Detect which cell encompasses the target text, then output its [X, Y] center coordinate. 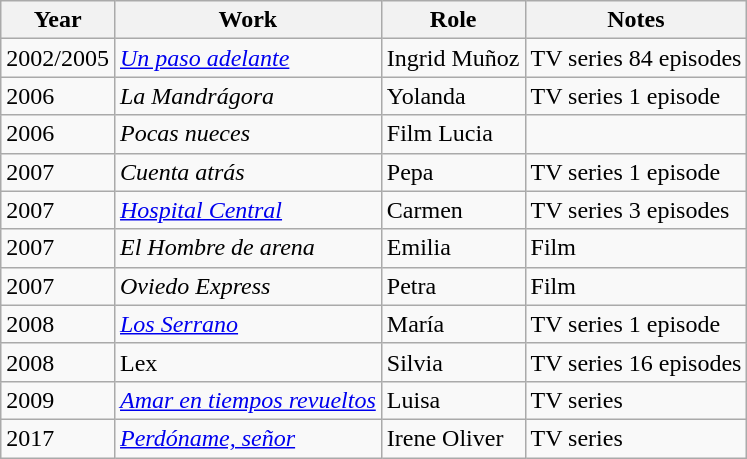
Emilia [453, 248]
Year [58, 20]
Pepa [453, 172]
Irene Oliver [453, 438]
Film Lucia [453, 134]
Lex [248, 362]
El Hombre de arena [248, 248]
María [453, 324]
Carmen [453, 210]
2009 [58, 400]
Notes [636, 20]
TV series 3 episodes [636, 210]
Oviedo Express [248, 286]
Luisa [453, 400]
2017 [58, 438]
Yolanda [453, 96]
Ingrid Muñoz [453, 58]
2002/2005 [58, 58]
La Mandrágora [248, 96]
TV series 16 episodes [636, 362]
Pocas nueces [248, 134]
Hospital Central [248, 210]
Perdóname, señor [248, 438]
Cuenta atrás [248, 172]
TV series 84 episodes [636, 58]
Work [248, 20]
Role [453, 20]
Petra [453, 286]
Los Serrano [248, 324]
Silvia [453, 362]
Amar en tiempos revueltos [248, 400]
Un paso adelante [248, 58]
